Return the (X, Y) coordinate for the center point of the cell that contains the specified text.  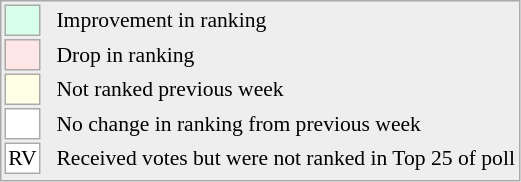
No change in ranking from previous week (286, 124)
Improvement in ranking (286, 20)
Not ranked previous week (286, 90)
Received votes but were not ranked in Top 25 of poll (286, 158)
RV (22, 158)
Drop in ranking (286, 55)
